Extract the [X, Y] coordinate from the center of the cell holding the provided text.  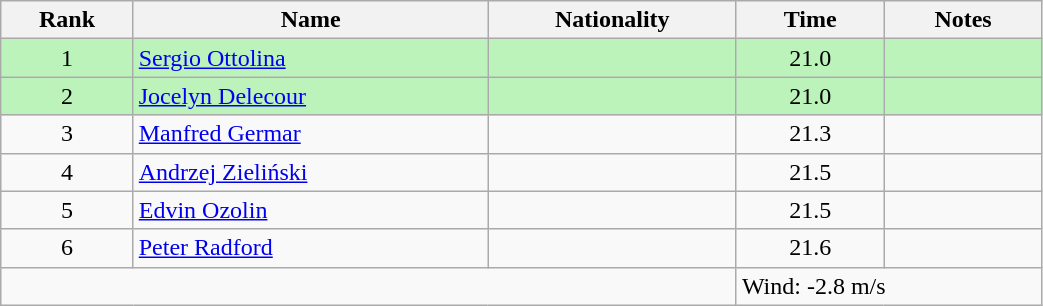
3 [67, 134]
Manfred Germar [310, 134]
Peter Radford [310, 248]
Nationality [612, 20]
Wind: -2.8 m/s [889, 286]
6 [67, 248]
21.6 [810, 248]
Rank [67, 20]
2 [67, 96]
21.3 [810, 134]
1 [67, 58]
Time [810, 20]
Edvin Ozolin [310, 210]
Sergio Ottolina [310, 58]
Andrzej Zieliński [310, 172]
Notes [963, 20]
Jocelyn Delecour [310, 96]
Name [310, 20]
4 [67, 172]
5 [67, 210]
